Return the (x, y) coordinate for the center point of the cell that contains the specified text.  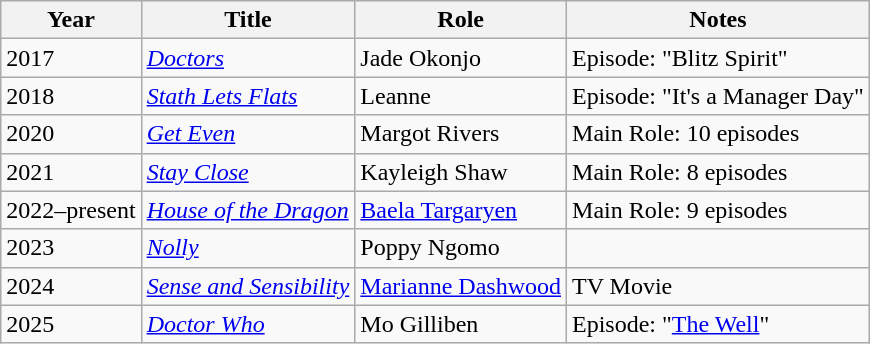
Year (71, 20)
Jade Okonjo (461, 58)
Margot Rivers (461, 134)
Main Role: 8 episodes (718, 172)
Main Role: 9 episodes (718, 210)
Poppy Ngomo (461, 248)
Sense and Sensibility (248, 286)
Get Even (248, 134)
Kayleigh Shaw (461, 172)
Doctors (248, 58)
Leanne (461, 96)
2020 (71, 134)
Marianne Dashwood (461, 286)
2018 (71, 96)
2023 (71, 248)
TV Movie (718, 286)
2017 (71, 58)
Doctor Who (248, 324)
Stath Lets Flats (248, 96)
Baela Targaryen (461, 210)
Role (461, 20)
Mo Gilliben (461, 324)
Episode: "The Well" (718, 324)
Title (248, 20)
2022–present (71, 210)
Episode: "Blitz Spirit" (718, 58)
2025 (71, 324)
House of the Dragon (248, 210)
2021 (71, 172)
2024 (71, 286)
Stay Close (248, 172)
Nolly (248, 248)
Main Role: 10 episodes (718, 134)
Notes (718, 20)
Episode: "It's a Manager Day" (718, 96)
